For the text-containing cell, return its midpoint in [X, Y] coordinate format. 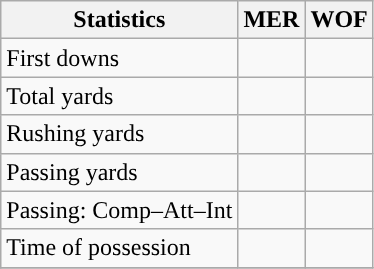
Total yards [120, 96]
Time of possession [120, 248]
Rushing yards [120, 134]
Passing yards [120, 172]
Passing: Comp–Att–Int [120, 210]
First downs [120, 58]
WOF [339, 20]
Statistics [120, 20]
MER [272, 20]
